Capture the cell that displays the provided text and extract its [x, y] central coordinate. 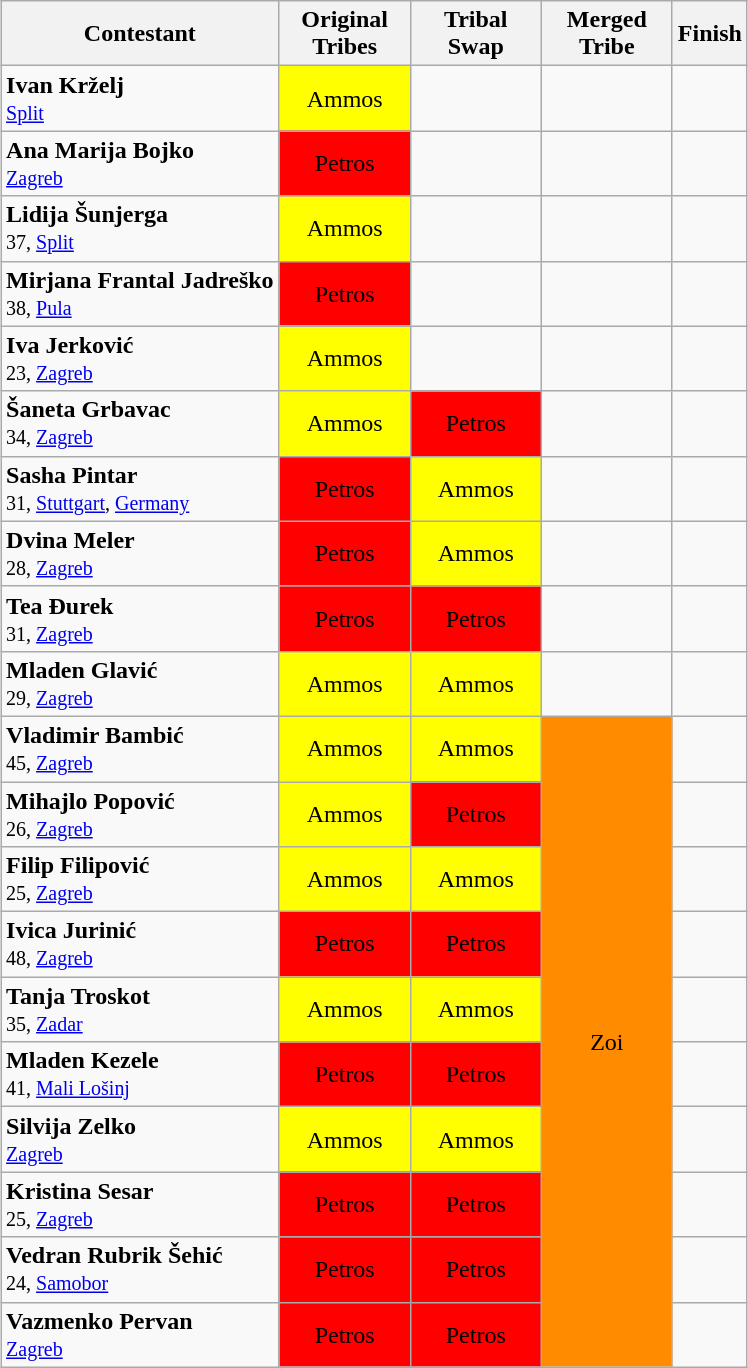
Šaneta Grbavac34, Zagreb [140, 424]
Kristina Sesar25, Zagreb [140, 1204]
Tanja Troskot35, Zadar [140, 1010]
TribalSwap [476, 34]
Vazmenko Pervan Zagreb [140, 1334]
Mirjana Frantal Jadreško38, Pula [140, 294]
Filip Filipović25, Zagreb [140, 880]
Sasha Pintar31, Stuttgart, Germany [140, 488]
Contestant [140, 34]
Silvija Zelko Zagreb [140, 1140]
Lidija Šunjerga37, Split [140, 228]
Vladimir Bambić45, Zagreb [140, 748]
Dvina Meler28, Zagreb [140, 554]
Ivan KrželjSplit [140, 98]
Tea Đurek31, Zagreb [140, 618]
Ivica Jurinić48, Zagreb [140, 944]
Finish [710, 34]
Mihajlo Popović26, Zagreb [140, 814]
Vedran Rubrik Šehić24, Samobor [140, 1270]
Mladen Kezele41, Mali Lošinj [140, 1074]
Iva Jerković23, Zagreb [140, 358]
MergedTribe [606, 34]
Mladen Glavić29, Zagreb [140, 684]
Ana Marija BojkoZagreb [140, 164]
Zoi [606, 1042]
OriginalTribes [344, 34]
